Scan for the cell matching the given text and deliver its [X, Y] coordinate at center. 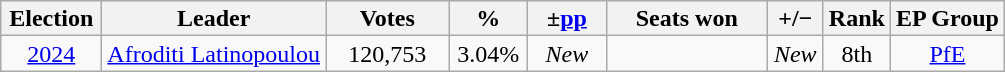
Leader [214, 18]
PfE [947, 54]
Seats won [686, 18]
120,753 [388, 54]
8th [856, 54]
% [488, 18]
Election [52, 18]
+/− [795, 18]
Votes [388, 18]
Rank [856, 18]
2024 [52, 54]
3.04% [488, 54]
Afroditi Latinopoulou [214, 54]
EP Group [947, 18]
±pp [568, 18]
